Identify which cell holds the provided text, then report its (X, Y) central coordinate. 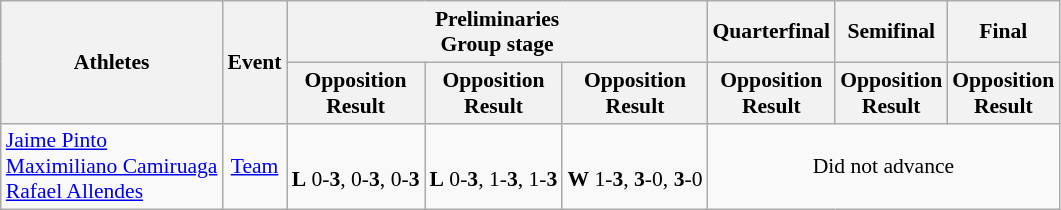
Event (254, 62)
Athletes (112, 62)
W 1-3, 3-0, 3-0 (634, 166)
Jaime PintoMaximiliano CamiruagaRafael Allendes (112, 166)
PreliminariesGroup stage (498, 32)
Semifinal (891, 32)
Quarterfinal (772, 32)
L 0-3, 0-3, 0-3 (356, 166)
L 0-3, 1-3, 1-3 (493, 166)
Team (254, 166)
Final (1003, 32)
Did not advance (884, 166)
